Identify which cell holds the provided text, then report its (x, y) central coordinate. 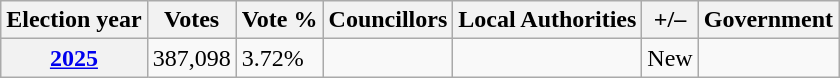
3.72% (280, 58)
Councillors (388, 20)
387,098 (192, 58)
New (670, 58)
Votes (192, 20)
+/– (670, 20)
2025 (74, 58)
Local Authorities (548, 20)
Election year (74, 20)
Government (768, 20)
Vote % (280, 20)
